From the cell containing the given text, extract its center point as (X, Y) coordinate. 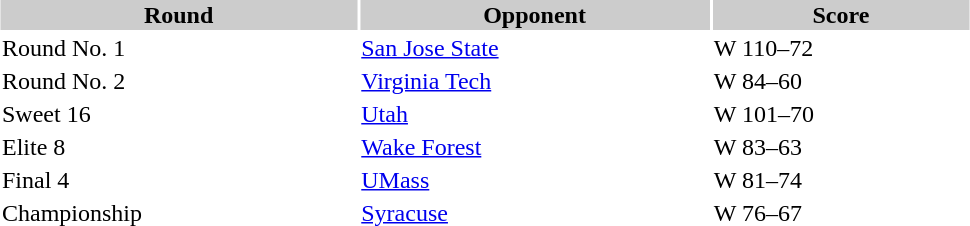
Opponent (535, 15)
W 81–74 (840, 180)
Round (178, 15)
Virginia Tech (535, 81)
San Jose State (535, 48)
W 110–72 (840, 48)
Utah (535, 114)
Round No. 1 (178, 48)
W 84–60 (840, 81)
Elite 8 (178, 147)
Wake Forest (535, 147)
Final 4 (178, 180)
W 101–70 (840, 114)
Round No. 2 (178, 81)
Score (840, 15)
Sweet 16 (178, 114)
W 83–63 (840, 147)
UMass (535, 180)
